Output the (X, Y) coordinate of the center of the cell containing the given text.  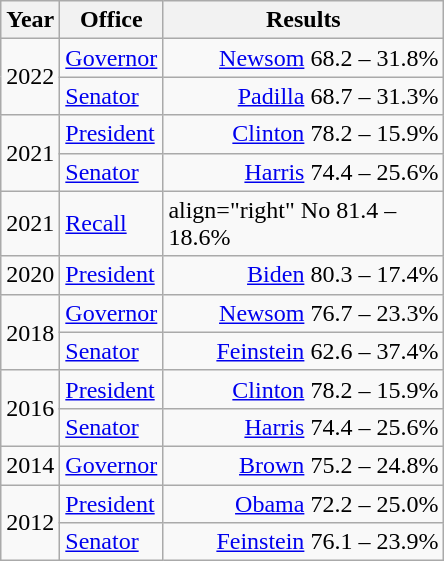
Results (304, 20)
align="right" No 81.4 – 18.6% (304, 224)
Office (112, 20)
Newsom 68.2 – 31.8% (304, 58)
Brown 75.2 – 24.8% (304, 465)
Padilla 68.7 – 31.3% (304, 96)
Feinstein 76.1 – 23.9% (304, 542)
Recall (112, 224)
2014 (30, 465)
Feinstein 62.6 – 37.4% (304, 351)
2020 (30, 275)
Obama 72.2 – 25.0% (304, 503)
2016 (30, 408)
2018 (30, 332)
Newsom 76.7 – 23.3% (304, 313)
Biden 80.3 – 17.4% (304, 275)
Year (30, 20)
2012 (30, 522)
2022 (30, 77)
